From the cell containing the given text, extract its center point as (X, Y) coordinate. 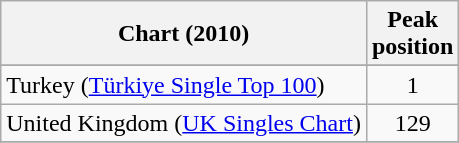
129 (412, 123)
Turkey (Türkiye Single Top 100) (184, 85)
Chart (2010) (184, 34)
United Kingdom (UK Singles Chart) (184, 123)
1 (412, 85)
Peakposition (412, 34)
